From the cell containing the given text, extract its center point as (x, y) coordinate. 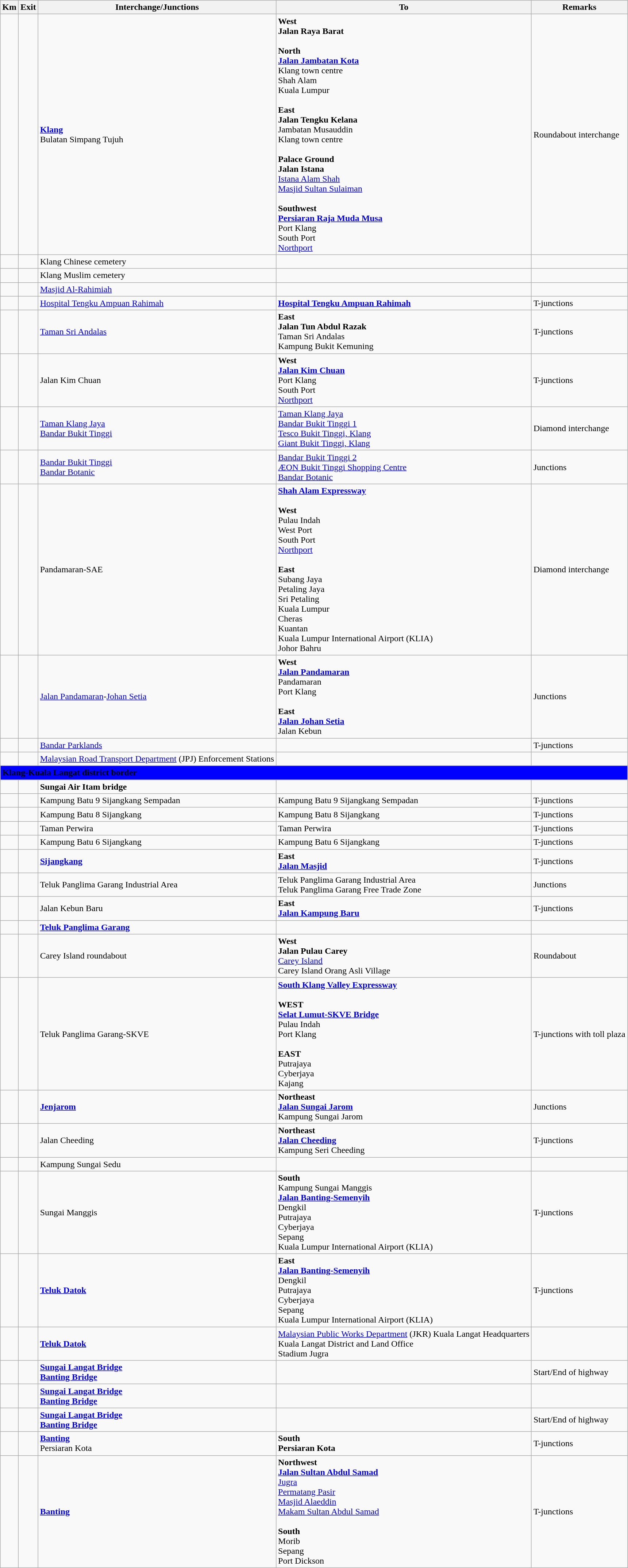
Northeast Jalan CheedingKampung Seri Cheeding (404, 1140)
Bandar Bukit TinggiBandar Botanic (157, 467)
East Jalan Masjid (404, 861)
West Jalan Kim Chuan Port Klang South Port Northport (404, 380)
Teluk Panglima Garang Industrial Area (157, 885)
Kampung Sungai Sedu (157, 1164)
Klang-Kuala Langat district border (314, 773)
Bandar Parklands (157, 745)
Malaysian Public Works Department (JKR) Kuala Langat HeadquartersKuala Langat District and Land OfficeStadium Jugra (404, 1344)
East Jalan Kampung Baru (404, 908)
To (404, 7)
Sungai Air Itam bridge (157, 787)
Taman Klang JayaBandar Bukit Tinggi 1Tesco Bukit Tinggi, KlangGiant Bukit Tinggi, Klang (404, 428)
SouthPersiaran Kota (404, 1444)
Teluk Panglima Garang (157, 927)
Malaysian Road Transport Department (JPJ) Enforcement Stations (157, 759)
Northwest Jalan Sultan Abdul SamadJugraPermatang PasirMasjid AlaeddinMakam Sultan Abdul SamadSouth Morib Sepang Port Dickson (404, 1511)
East Jalan Banting-Semenyih Dengkil Putrajaya Cyberjaya Sepang Kuala Lumpur International Airport (KLIA) (404, 1290)
WestJalan Pulau CareyCarey IslandCarey Island Orang Asli Village (404, 956)
EastJalan Tun Abdul RazakTaman Sri Andalas Kampung Bukit Kemuning (404, 332)
Roundabout interchange (579, 134)
Taman Klang JayaBandar Bukit Tinggi (157, 428)
Sungai Manggis (157, 1212)
SouthKampung Sungai Manggis Jalan Banting-Semenyih Dengkil Putrajaya Cyberjaya Sepang Kuala Lumpur International Airport (KLIA) (404, 1212)
Km (9, 7)
Klang Muslim cemetery (157, 275)
Bandar Bukit Tinggi 2ÆON Bukit Tinggi Shopping CentreBandar Botanic (404, 467)
South Klang Valley ExpresswayWESTSelat Lumut-SKVE Bridge Pulau Indah Port KlangEAST Putrajaya Cyberjaya Kajang (404, 1034)
Northeast Jalan Sungai JaromKampung Sungai Jarom (404, 1107)
Roundabout (579, 956)
Jalan Kebun Baru (157, 908)
Exit (28, 7)
Carey Island roundabout (157, 956)
Jalan Pandamaran-Johan Setia (157, 697)
Masjid Al-Rahimiah (157, 289)
Jalan Cheeding (157, 1140)
Jalan Kim Chuan (157, 380)
Jenjarom (157, 1107)
Interchange/Junctions (157, 7)
T-junctions with toll plaza (579, 1034)
BantingPersiaran Kota (157, 1444)
Pandamaran-SAE (157, 569)
Banting (157, 1511)
Taman Sri Andalas (157, 332)
Teluk Panglima Garang Industrial AreaTeluk Panglima Garang Free Trade Zone (404, 885)
Klang Chinese cemetery (157, 262)
Sijangkang (157, 861)
Teluk Panglima Garang-SKVE (157, 1034)
Remarks (579, 7)
KlangBulatan Simpang Tujuh (157, 134)
West Jalan PandamaranPandamaranPort KlangEast Jalan Johan SetiaJalan Kebun (404, 697)
